Identify which cell holds the provided text, then report its (X, Y) central coordinate. 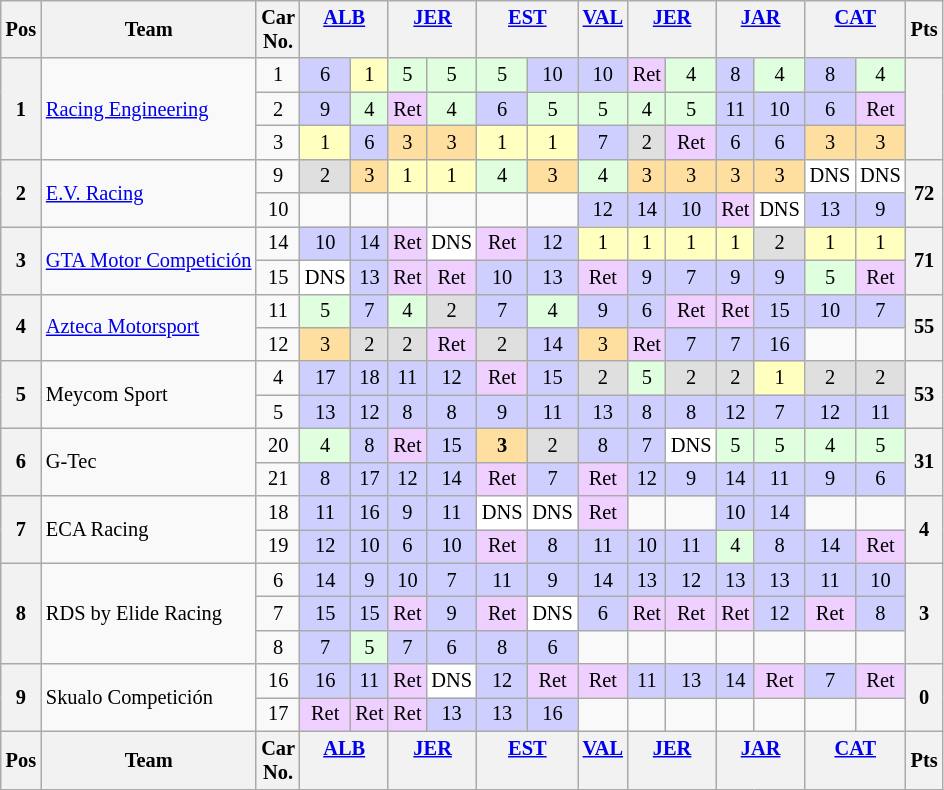
E.V. Racing (148, 192)
RDS by Elide Racing (148, 614)
53 (924, 394)
0 (924, 698)
ECA Racing (148, 530)
Azteca Motorsport (148, 328)
31 (924, 462)
21 (278, 479)
55 (924, 328)
20 (278, 445)
Meycom Sport (148, 394)
19 (278, 546)
Skualo Competición (148, 698)
71 (924, 260)
GTA Motor Competición (148, 260)
Racing Engineering (148, 108)
72 (924, 192)
G-Tec (148, 462)
